Capture the cell that displays the provided text and extract its [X, Y] central coordinate. 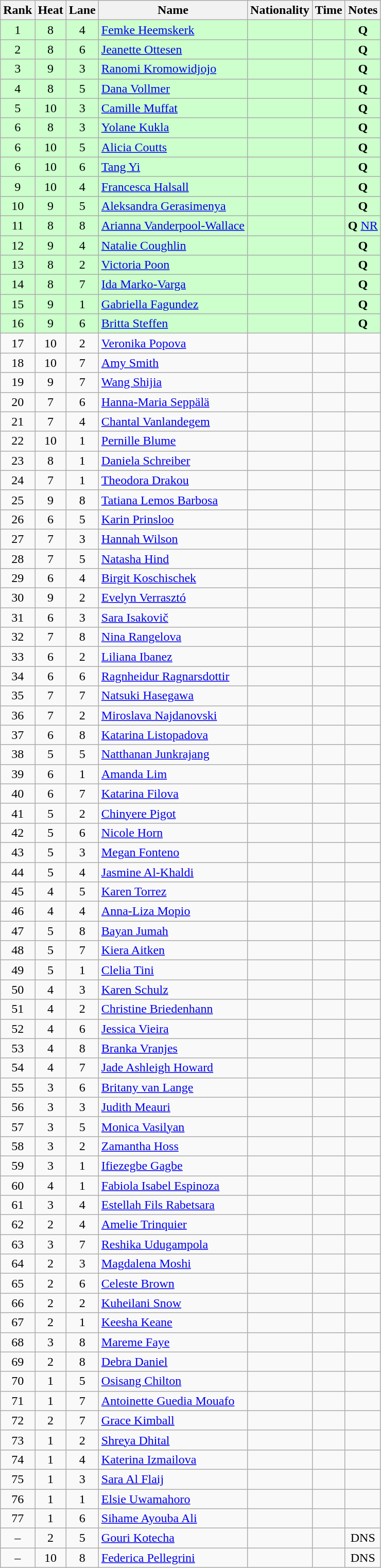
24 [18, 480]
Q NR [362, 225]
Aleksandra Gerasimenya [173, 206]
Jeanette Ottesen [173, 49]
40 [18, 794]
42 [18, 833]
Katarina Filova [173, 794]
58 [18, 1146]
60 [18, 1185]
Pernille Blume [173, 441]
Jade Ashleigh Howard [173, 1068]
Shreya Dhital [173, 1440]
61 [18, 1205]
67 [18, 1323]
Alicia Coutts [173, 147]
Francesca Halsall [173, 186]
36 [18, 715]
Amy Smith [173, 363]
Gouri Kotecha [173, 1538]
Magdalena Moshi [173, 1264]
Judith Meauri [173, 1107]
39 [18, 774]
Debra Daniel [173, 1362]
74 [18, 1459]
Katerina Izmailova [173, 1459]
Birgit Koschischek [173, 578]
29 [18, 578]
45 [18, 892]
Sara Al Flaij [173, 1479]
65 [18, 1283]
Keesha Keane [173, 1323]
52 [18, 1029]
22 [18, 441]
16 [18, 324]
75 [18, 1479]
Ida Marko-Varga [173, 285]
Arianna Vanderpool-Wallace [173, 225]
34 [18, 676]
27 [18, 539]
25 [18, 500]
Natalie Coughlin [173, 245]
62 [18, 1225]
Sihame Ayouba Ali [173, 1519]
Britany van Lange [173, 1087]
56 [18, 1107]
46 [18, 911]
Zamantha Hoss [173, 1146]
28 [18, 558]
Chantal Vanlandegem [173, 421]
Theodora Drakou [173, 480]
23 [18, 461]
Gabriella Fagundez [173, 304]
Hannah Wilson [173, 539]
Hanna-Maria Seppälä [173, 402]
30 [18, 598]
Karen Schulz [173, 990]
Nicole Horn [173, 833]
69 [18, 1362]
43 [18, 852]
Wang Shijia [173, 382]
Liliana Ibanez [173, 657]
Tatiana Lemos Barbosa [173, 500]
38 [18, 754]
Katarina Listopadova [173, 735]
Heat [50, 10]
70 [18, 1381]
26 [18, 519]
11 [18, 225]
Tang Yi [173, 167]
Jasmine Al-Khaldi [173, 872]
Mareme Faye [173, 1342]
Veronika Popova [173, 343]
Fabiola Isabel Espinoza [173, 1185]
12 [18, 245]
Ranomi Kromowidjojo [173, 69]
37 [18, 735]
Branka Vranjes [173, 1048]
71 [18, 1401]
47 [18, 931]
Megan Fonteno [173, 852]
Jessica Vieira [173, 1029]
19 [18, 382]
17 [18, 343]
Nationality [280, 10]
Miroslava Najdanovski [173, 715]
68 [18, 1342]
53 [18, 1048]
66 [18, 1303]
Karen Torrez [173, 892]
Estellah Fils Rabetsara [173, 1205]
Femke Heemskerk [173, 30]
Name [173, 10]
Antoinette Guedia Mouafo [173, 1401]
59 [18, 1166]
57 [18, 1126]
Christine Briedenhann [173, 1009]
Elsie Uwamahoro [173, 1499]
Natasha Hind [173, 558]
Amelie Trinquier [173, 1225]
Bayan Jumah [173, 931]
Dana Vollmer [173, 89]
Camille Muffat [173, 108]
63 [18, 1244]
72 [18, 1420]
Lane [82, 10]
Karin Prinsloo [173, 519]
48 [18, 950]
51 [18, 1009]
Federica Pellegrini [173, 1558]
Sara Isakovič [173, 618]
Grace Kimball [173, 1420]
18 [18, 363]
33 [18, 657]
Victoria Poon [173, 265]
Celeste Brown [173, 1283]
Ifiezegbe Gagbe [173, 1166]
Time [328, 10]
Osisang Chilton [173, 1381]
20 [18, 402]
31 [18, 618]
44 [18, 872]
Natsuki Hasegawa [173, 696]
77 [18, 1519]
35 [18, 696]
Nina Rangelova [173, 637]
15 [18, 304]
Rank [18, 10]
76 [18, 1499]
Natthanan Junkrajang [173, 754]
54 [18, 1068]
41 [18, 813]
32 [18, 637]
64 [18, 1264]
Monica Vasilyan [173, 1126]
Daniela Schreiber [173, 461]
Chinyere Pigot [173, 813]
Evelyn Verrasztó [173, 598]
Clelia Tini [173, 970]
Kuheilani Snow [173, 1303]
Reshika Udugampola [173, 1244]
14 [18, 285]
55 [18, 1087]
Ragnheidur Ragnarsdottir [173, 676]
Britta Steffen [173, 324]
Amanda Lim [173, 774]
73 [18, 1440]
Kiera Aitken [173, 950]
Notes [362, 10]
21 [18, 421]
50 [18, 990]
Yolane Kukla [173, 128]
Anna-Liza Mopio [173, 911]
49 [18, 970]
13 [18, 265]
